Return (X, Y) of the center of cell containing provided text 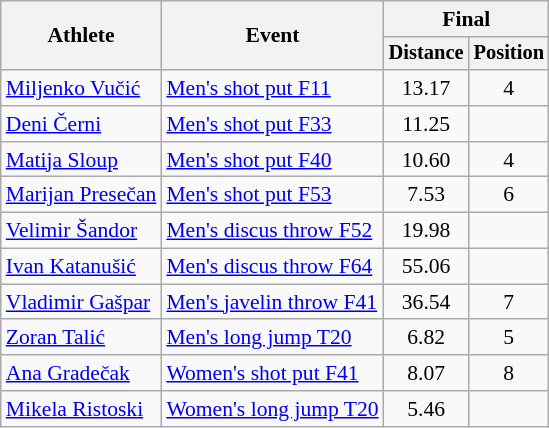
Velimir Šandor (82, 231)
19.98 (426, 231)
Position (509, 54)
Event (272, 36)
11.25 (426, 124)
Men's shot put F11 (272, 88)
Men's shot put F53 (272, 195)
Women's long jump T20 (272, 409)
Deni Černi (82, 124)
6.82 (426, 338)
Marijan Presečan (82, 195)
5.46 (426, 409)
Mikela Ristoski (82, 409)
Men's javelin throw F41 (272, 302)
Men's shot put F33 (272, 124)
Miljenko Vučić (82, 88)
Men's discus throw F64 (272, 267)
Distance (426, 54)
Ivan Katanušić (82, 267)
Zoran Talić (82, 338)
7 (509, 302)
6 (509, 195)
55.06 (426, 267)
5 (509, 338)
Ana Gradečak (82, 373)
Matija Sloup (82, 160)
Vladimir Gašpar (82, 302)
Men's shot put F40 (272, 160)
7.53 (426, 195)
Final (466, 19)
Athlete (82, 36)
8.07 (426, 373)
10.60 (426, 160)
Men's discus throw F52 (272, 231)
Men's long jump T20 (272, 338)
8 (509, 373)
13.17 (426, 88)
Women's shot put F41 (272, 373)
36.54 (426, 302)
